Scan for the cell matching the given text and deliver its [X, Y] coordinate at center. 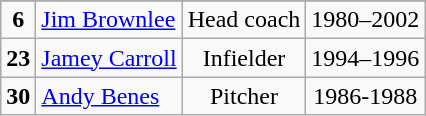
1980–2002 [366, 20]
30 [18, 96]
Pitcher [244, 96]
1986-1988 [366, 96]
Jamey Carroll [109, 58]
Andy Benes [109, 96]
23 [18, 58]
Infielder [244, 58]
6 [18, 20]
1994–1996 [366, 58]
Jim Brownlee [109, 20]
Head coach [244, 20]
